Return the (X, Y) coordinate for the center point of the cell that contains the specified text.  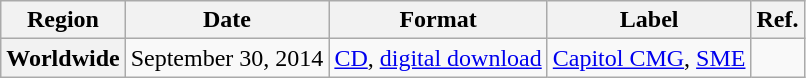
CD, digital download (438, 58)
Worldwide (63, 58)
September 30, 2014 (227, 58)
Date (227, 20)
Format (438, 20)
Label (649, 20)
Region (63, 20)
Capitol CMG, SME (649, 58)
Ref. (778, 20)
